Scan for the cell matching the given text and deliver its [X, Y] coordinate at center. 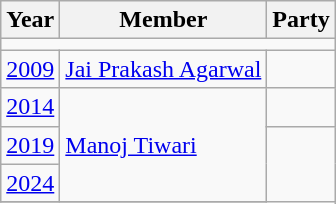
Member [164, 20]
2009 [30, 69]
2019 [30, 145]
Year [30, 20]
Manoj Tiwari [164, 145]
2024 [30, 183]
2014 [30, 107]
Jai Prakash Agarwal [164, 69]
Party [301, 20]
